Locate the cell with the specified text and output its (X, Y) center coordinate. 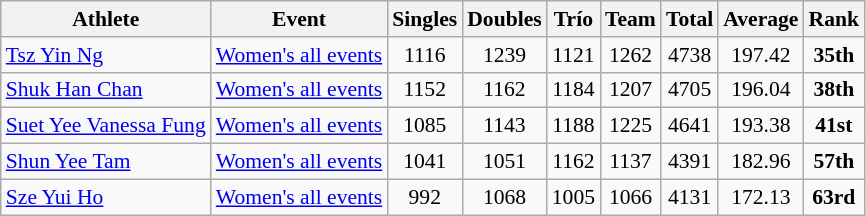
Athlete (106, 19)
4131 (690, 197)
63rd (834, 197)
1121 (574, 55)
1116 (424, 55)
196.04 (760, 90)
57th (834, 162)
38th (834, 90)
172.13 (760, 197)
Team (630, 19)
Total (690, 19)
1152 (424, 90)
992 (424, 197)
197.42 (760, 55)
1041 (424, 162)
1207 (630, 90)
1051 (504, 162)
Trío (574, 19)
193.38 (760, 126)
41st (834, 126)
Suet Yee Vanessa Fung (106, 126)
Event (300, 19)
1188 (574, 126)
Singles (424, 19)
Tsz Yin Ng (106, 55)
Shuk Han Chan (106, 90)
1143 (504, 126)
1137 (630, 162)
Sze Yui Ho (106, 197)
4641 (690, 126)
Shun Yee Tam (106, 162)
1239 (504, 55)
35th (834, 55)
182.96 (760, 162)
4705 (690, 90)
4738 (690, 55)
Average (760, 19)
1066 (630, 197)
Doubles (504, 19)
4391 (690, 162)
1184 (574, 90)
1262 (630, 55)
1225 (630, 126)
1068 (504, 197)
1085 (424, 126)
Rank (834, 19)
1005 (574, 197)
